Find where the given text appears and provide that cell's center as [x, y] coordinate. 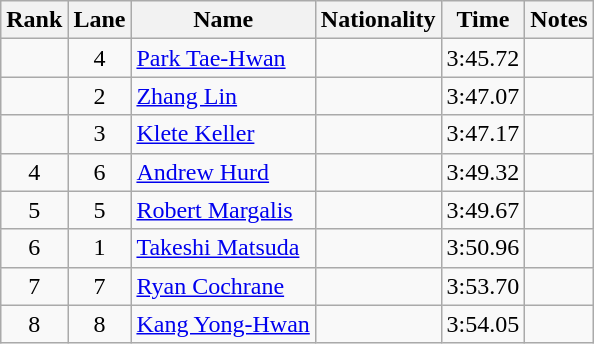
3:49.67 [483, 210]
Takeshi Matsuda [223, 248]
3 [100, 134]
3:54.05 [483, 324]
Notes [559, 20]
Zhang Lin [223, 96]
3:47.07 [483, 96]
Robert Margalis [223, 210]
3:49.32 [483, 172]
Lane [100, 20]
Nationality [378, 20]
Ryan Cochrane [223, 286]
Park Tae-Hwan [223, 58]
3:45.72 [483, 58]
1 [100, 248]
Klete Keller [223, 134]
Kang Yong-Hwan [223, 324]
3:53.70 [483, 286]
Andrew Hurd [223, 172]
Time [483, 20]
3:50.96 [483, 248]
3:47.17 [483, 134]
2 [100, 96]
Rank [34, 20]
Name [223, 20]
